Capture the cell that displays the provided text and extract its [x, y] central coordinate. 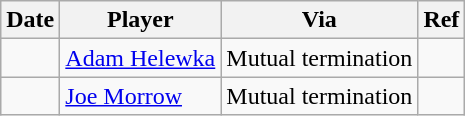
Adam Helewka [140, 58]
Player [140, 20]
Ref [442, 20]
Date [30, 20]
Via [320, 20]
Joe Morrow [140, 96]
